Capture the cell that displays the provided text and extract its [x, y] central coordinate. 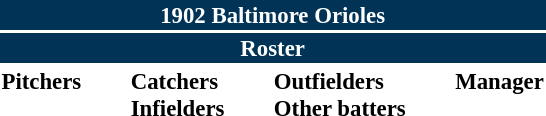
Roster [272, 48]
1902 Baltimore Orioles [272, 15]
